Extract the (X, Y) coordinate from the center of the cell holding the provided text.  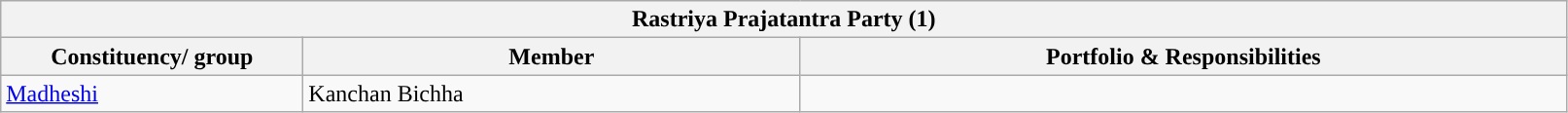
Member (552, 56)
Constituency/ group (152, 56)
Kanchan Bichha (552, 94)
Portfolio & Responsibilities (1184, 56)
Rastriya Prajatantra Party (1) (784, 19)
Madheshi (152, 94)
